Provide the (X, Y) coordinate of the cell's center where the given text is located.  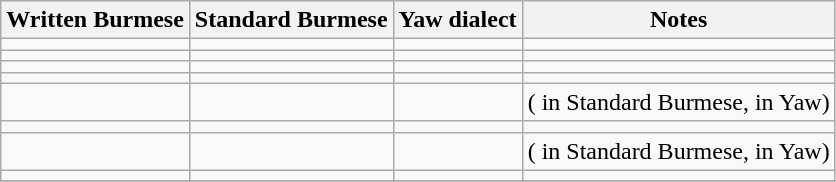
Standard Burmese (291, 20)
Notes (678, 20)
Yaw dialect (458, 20)
Written Burmese (96, 20)
